Find where the given text appears and provide that cell's center as (X, Y) coordinate. 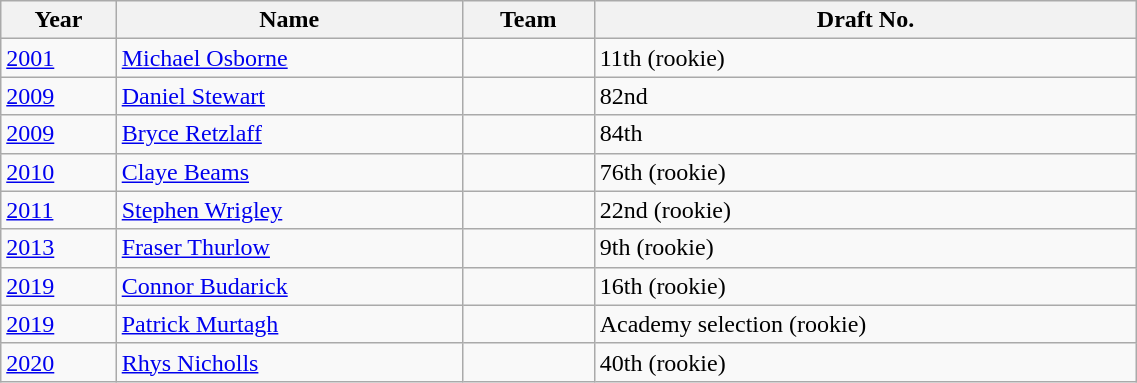
9th (rookie) (866, 248)
Fraser Thurlow (289, 248)
16th (rookie) (866, 286)
84th (866, 134)
Bryce Retzlaff (289, 134)
2010 (58, 172)
Patrick Murtagh (289, 324)
76th (rookie) (866, 172)
Rhys Nicholls (289, 362)
2001 (58, 58)
Academy selection (rookie) (866, 324)
22nd (rookie) (866, 210)
2020 (58, 362)
Claye Beams (289, 172)
Name (289, 20)
2011 (58, 210)
Connor Budarick (289, 286)
Year (58, 20)
Team (528, 20)
2013 (58, 248)
82nd (866, 96)
Daniel Stewart (289, 96)
40th (rookie) (866, 362)
Draft No. (866, 20)
11th (rookie) (866, 58)
Michael Osborne (289, 58)
Stephen Wrigley (289, 210)
